Locate the cell with the specified text and output its [X, Y] center coordinate. 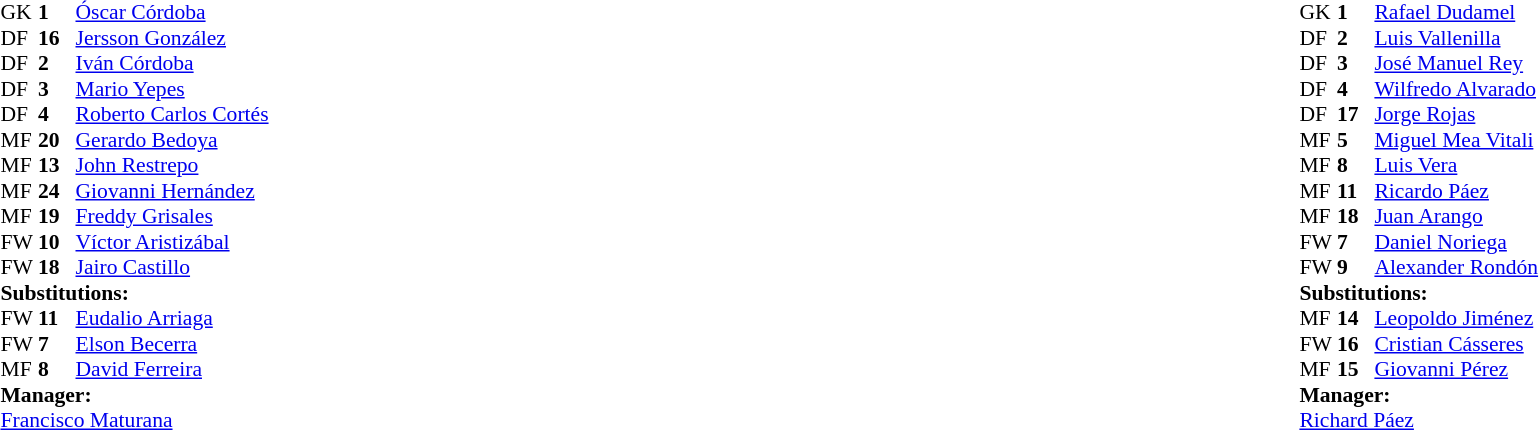
Rafael Dudamel [1456, 13]
Elson Becerra [172, 344]
9 [1356, 267]
Ricardo Páez [1456, 191]
Jersson González [172, 38]
Víctor Aristizábal [172, 242]
Jairo Castillo [172, 267]
20 [57, 140]
Cristian Cásseres [1456, 344]
Óscar Córdoba [172, 13]
Gerardo Bedoya [172, 140]
Luis Vera [1456, 165]
José Manuel Rey [1456, 63]
Iván Córdoba [172, 63]
Juan Arango [1456, 217]
Wilfredo Alvarado [1456, 89]
Giovanni Pérez [1456, 369]
John Restrepo [172, 165]
5 [1356, 140]
Alexander Rondón [1456, 267]
Miguel Mea Vitali [1456, 140]
13 [57, 165]
David Ferreira [172, 369]
19 [57, 217]
Roberto Carlos Cortés [172, 115]
Mario Yepes [172, 89]
24 [57, 191]
Freddy Grisales [172, 217]
Leopoldo Jiménez [1456, 319]
17 [1356, 115]
14 [1356, 319]
10 [57, 242]
15 [1356, 369]
Jorge Rojas [1456, 115]
Eudalio Arriaga [172, 319]
Daniel Noriega [1456, 242]
Luis Vallenilla [1456, 38]
Giovanni Hernández [172, 191]
